Determine the [X, Y] coordinate at the center of the cell enclosing the given text.  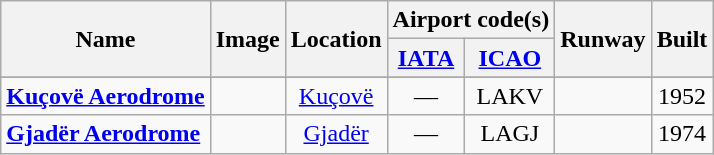
Location [336, 39]
LAKV [510, 96]
1974 [682, 134]
Runway [603, 39]
Built [682, 39]
Image [248, 39]
LAGJ [510, 134]
Name [106, 39]
1952 [682, 96]
Gjadër [336, 134]
IATA [426, 58]
Kuçovë Aerodrome [106, 96]
Airport code(s) [471, 20]
Gjadër Aerodrome [106, 134]
ICAO [510, 58]
Kuçovë [336, 96]
